Identify which cell holds the provided text, then report its (x, y) central coordinate. 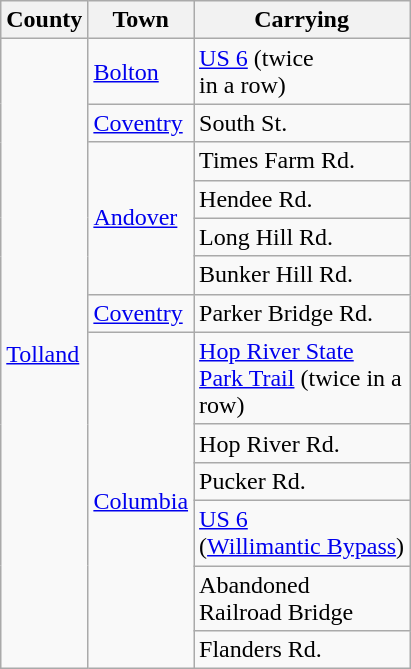
Carrying (302, 20)
Times Farm Rd. (302, 161)
Parker Bridge Rd. (302, 313)
Andover (141, 218)
Hendee Rd. (302, 199)
US 6(Willimantic Bypass) (302, 532)
Long Hill Rd. (302, 237)
AbandonedRailroad Bridge (302, 598)
South St. (302, 123)
Hop River Rd. (302, 443)
Bolton (141, 72)
County (44, 20)
Town (141, 20)
Columbia (141, 500)
Pucker Rd. (302, 481)
Tolland (44, 354)
Flanders Rd. (302, 650)
US 6 (twicein a row) (302, 72)
Hop River StatePark Trail (twice in arow) (302, 378)
Bunker Hill Rd. (302, 275)
